For the text-containing cell, return its midpoint in (x, y) coordinate format. 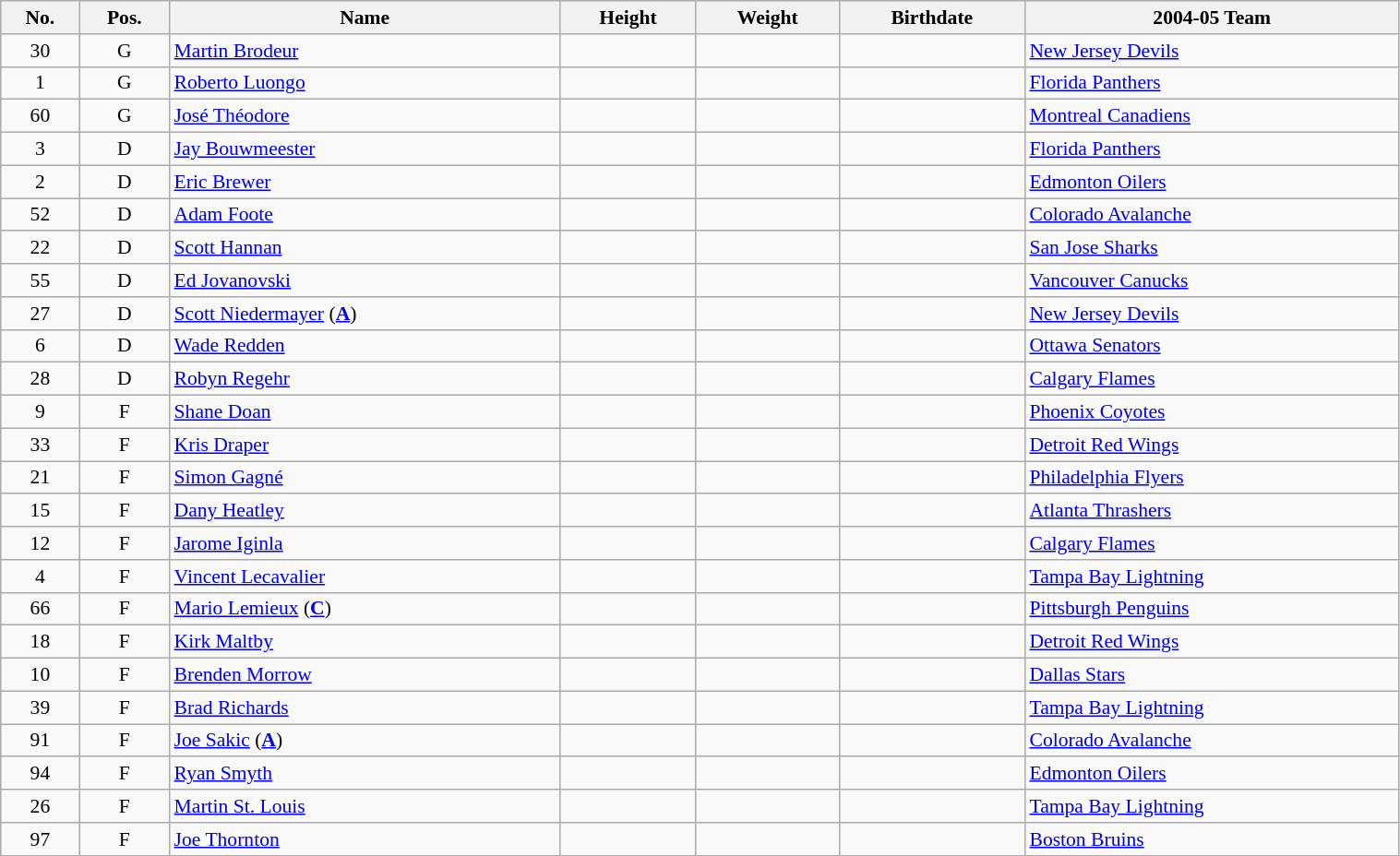
60 (41, 116)
Ryan Smyth (365, 774)
San Jose Sharks (1212, 248)
Scott Hannan (365, 248)
Adam Foote (365, 215)
Height (628, 18)
2 (41, 182)
21 (41, 478)
No. (41, 18)
Martin Brodeur (365, 51)
Jarome Iginla (365, 543)
52 (41, 215)
Joe Sakic (A) (365, 741)
Weight (768, 18)
30 (41, 51)
Montreal Canadiens (1212, 116)
Phoenix Coyotes (1212, 412)
97 (41, 839)
12 (41, 543)
Vancouver Canucks (1212, 280)
26 (41, 806)
Mario Lemieux (C) (365, 609)
Birthdate (932, 18)
Robyn Regehr (365, 379)
Roberto Luongo (365, 83)
9 (41, 412)
Brenden Morrow (365, 675)
Eric Brewer (365, 182)
Boston Bruins (1212, 839)
Vincent Lecavalier (365, 577)
Kris Draper (365, 445)
1 (41, 83)
10 (41, 675)
Jay Bouwmeester (365, 149)
6 (41, 346)
Ed Jovanovski (365, 280)
Scott Niedermayer (A) (365, 314)
91 (41, 741)
Martin St. Louis (365, 806)
4 (41, 577)
18 (41, 642)
Shane Doan (365, 412)
3 (41, 149)
28 (41, 379)
Dany Heatley (365, 511)
Joe Thornton (365, 839)
Name (365, 18)
27 (41, 314)
Pittsburgh Penguins (1212, 609)
Dallas Stars (1212, 675)
15 (41, 511)
55 (41, 280)
Philadelphia Flyers (1212, 478)
Atlanta Thrashers (1212, 511)
Wade Redden (365, 346)
Simon Gagné (365, 478)
José Théodore (365, 116)
22 (41, 248)
Brad Richards (365, 707)
39 (41, 707)
Pos. (125, 18)
94 (41, 774)
Kirk Maltby (365, 642)
33 (41, 445)
66 (41, 609)
2004-05 Team (1212, 18)
Ottawa Senators (1212, 346)
